Return [X, Y] of the center of cell containing provided text 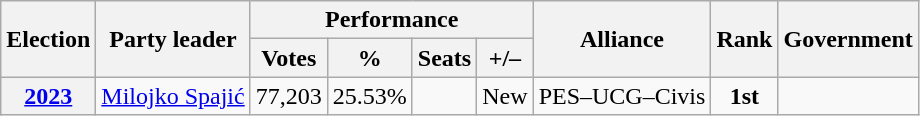
PES–UCG–Civis [622, 96]
1st [744, 96]
77,203 [288, 96]
2023 [48, 96]
Milojko Spajić [173, 96]
Votes [288, 58]
+/– [505, 58]
Alliance [622, 39]
New [505, 96]
Seats [444, 58]
Performance [392, 20]
% [370, 58]
Government [848, 39]
Party leader [173, 39]
Election [48, 39]
Rank [744, 39]
25.53% [370, 96]
